From the cell containing the given text, extract its center point as [X, Y] coordinate. 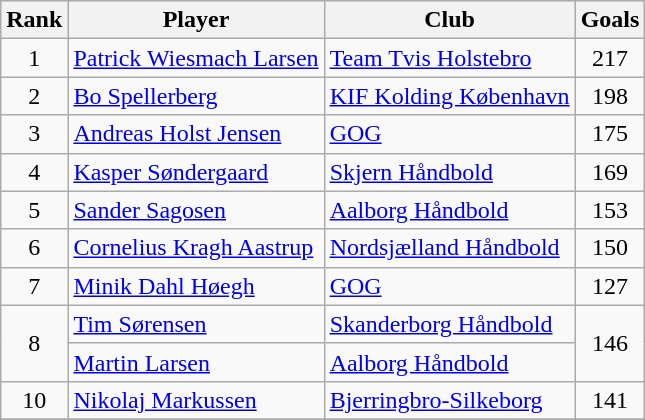
Skjern Håndbold [450, 172]
Nordsjælland Håndbold [450, 248]
146 [610, 343]
Bo Spellerberg [196, 96]
141 [610, 400]
169 [610, 172]
Tim Sørensen [196, 324]
175 [610, 134]
Nikolaj Markussen [196, 400]
Bjerringbro-Silkeborg [450, 400]
Player [196, 20]
150 [610, 248]
198 [610, 96]
Skanderborg Håndbold [450, 324]
Sander Sagosen [196, 210]
Andreas Holst Jensen [196, 134]
217 [610, 58]
8 [34, 343]
Patrick Wiesmach Larsen [196, 58]
1 [34, 58]
KIF Kolding København [450, 96]
7 [34, 286]
6 [34, 248]
153 [610, 210]
10 [34, 400]
Team Tvis Holstebro [450, 58]
Kasper Søndergaard [196, 172]
Cornelius Kragh Aastrup [196, 248]
Minik Dahl Høegh [196, 286]
5 [34, 210]
3 [34, 134]
127 [610, 286]
Rank [34, 20]
Goals [610, 20]
4 [34, 172]
Club [450, 20]
Martin Larsen [196, 362]
2 [34, 96]
